Provide the [X, Y] coordinate of the cell's center where the given text is located.  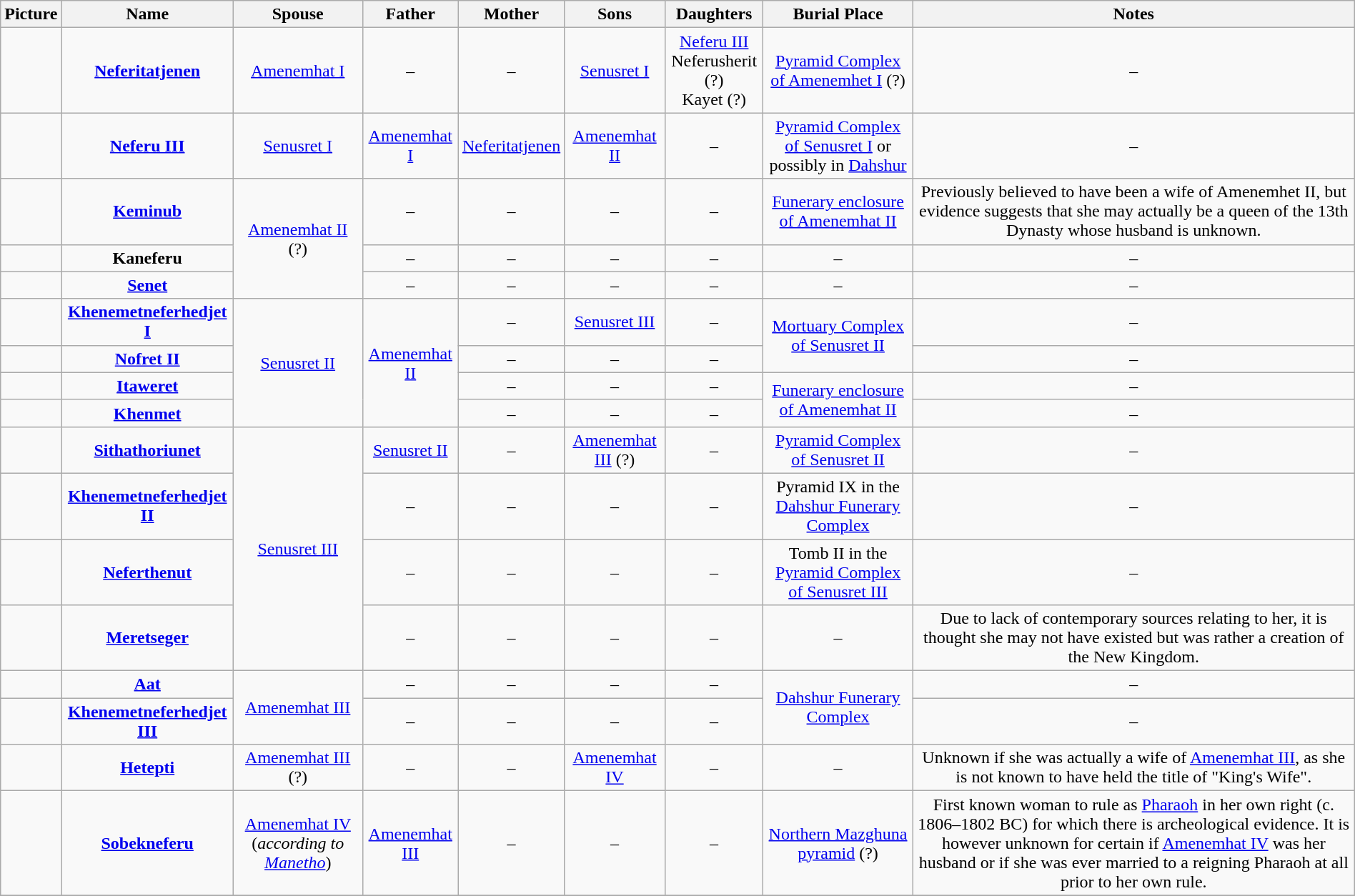
Daughters [713, 14]
Unknown if she was actually a wife of Amenemhat III, as she is not known to have held the title of "King's Wife". [1133, 767]
Notes [1133, 14]
Tomb II in the Pyramid Complex of Senusret III [838, 572]
Mortuary Complex of Senusret II [838, 336]
Khenmet [147, 413]
Amenemhat IV [615, 767]
Neferu IIINeferusherit (?)Kayet (?) [713, 70]
Burial Place [838, 14]
Amenemhat II (?) [297, 239]
Khenemetneferhedjet I [147, 322]
Amenemhat IV (according to Manetho) [297, 843]
Sons [615, 14]
Pyramid Complex of Senusret II [838, 450]
Khenemetneferhedjet II [147, 506]
Pyramid Complex of Amenemhet I (?) [838, 70]
Pyramid IX in the Dahshur Funerary Complex [838, 506]
Neferthenut [147, 572]
Picture [31, 14]
Keminub [147, 211]
Neferu III [147, 146]
Pyramid Complex of Senusret I or possibly in Dahshur [838, 146]
Meretseger [147, 638]
Nofret II [147, 359]
Mother [511, 14]
Dahshur Funerary Complex [838, 707]
Hetepti [147, 767]
Senet [147, 285]
Father [410, 14]
Name [147, 14]
Kaneferu [147, 258]
Spouse [297, 14]
Due to lack of contemporary sources relating to her, it is thought she may not have existed but was rather a creation of the New Kingdom. [1133, 638]
Khenemetneferhedjet III [147, 722]
Itaweret [147, 386]
Northern Mazghuna pyramid (?) [838, 843]
Sobekneferu [147, 843]
Sithathoriunet [147, 450]
Aat [147, 685]
